Locate the cell with the specified text and output its [X, Y] center coordinate. 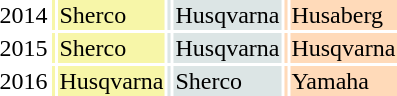
Yamaha [344, 81]
Husaberg [344, 15]
